Return (X, Y) of the center of cell containing provided text 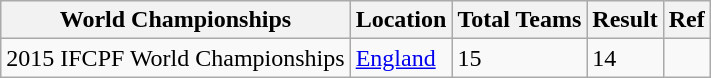
Result (625, 20)
14 (625, 58)
England (401, 58)
2015 IFCPF World Championships (176, 58)
World Championships (176, 20)
Ref (686, 20)
15 (520, 58)
Total Teams (520, 20)
Location (401, 20)
